Find where the given text appears and provide that cell's center as (x, y) coordinate. 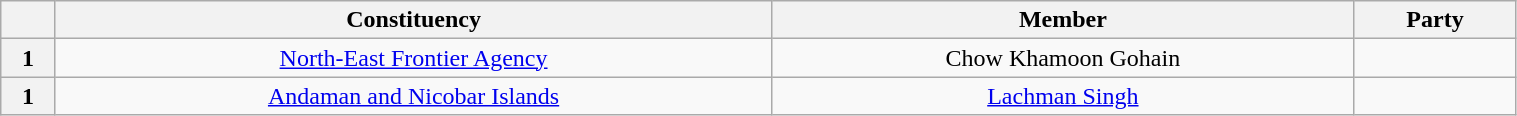
North-East Frontier Agency (413, 58)
Member (1063, 20)
Party (1435, 20)
Chow Khamoon Gohain (1063, 58)
Andaman and Nicobar Islands (413, 96)
Constituency (413, 20)
Lachman Singh (1063, 96)
